Extract the (X, Y) coordinate from the center of the cell holding the provided text.  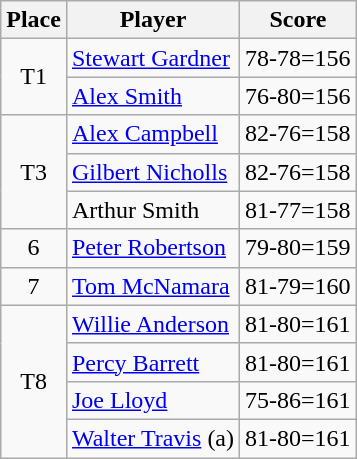
Percy Barrett (152, 362)
Score (298, 20)
T1 (34, 77)
Walter Travis (a) (152, 438)
7 (34, 286)
Player (152, 20)
Alex Campbell (152, 134)
81-77=158 (298, 210)
T8 (34, 381)
Peter Robertson (152, 248)
Willie Anderson (152, 324)
75-86=161 (298, 400)
Joe Lloyd (152, 400)
Stewart Gardner (152, 58)
79-80=159 (298, 248)
78-78=156 (298, 58)
81-79=160 (298, 286)
Tom McNamara (152, 286)
Alex Smith (152, 96)
Place (34, 20)
76-80=156 (298, 96)
6 (34, 248)
T3 (34, 172)
Gilbert Nicholls (152, 172)
Arthur Smith (152, 210)
